Pinpoint the cell where the given text exists, returning its (x, y) midpoint coordinate. 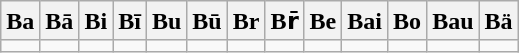
Bī (130, 21)
Bū (207, 21)
Be (323, 21)
Bai (365, 21)
Bau (453, 21)
Bā (60, 21)
Bä (498, 21)
Bo (408, 21)
Br̄ (284, 21)
Ba (20, 21)
Bu (166, 21)
Bi (96, 21)
Br (246, 21)
